Locate the cell with the specified text and output its [X, Y] center coordinate. 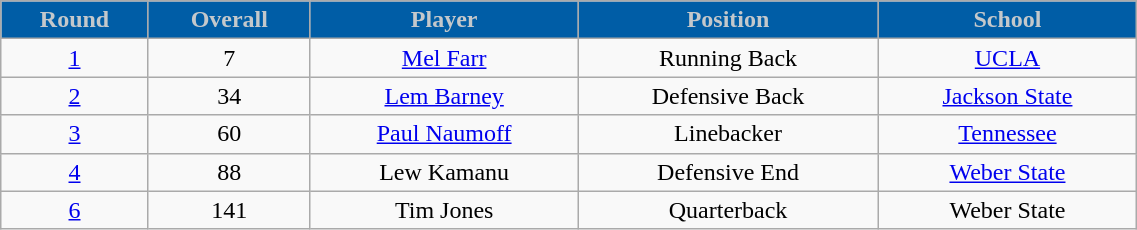
88 [229, 172]
Linebacker [728, 134]
Mel Farr [444, 58]
1 [75, 58]
Lew Kamanu [444, 172]
60 [229, 134]
2 [75, 96]
School [1008, 20]
UCLA [1008, 58]
34 [229, 96]
6 [75, 210]
3 [75, 134]
4 [75, 172]
Running Back [728, 58]
Quarterback [728, 210]
Paul Naumoff [444, 134]
Defensive End [728, 172]
Position [728, 20]
Round [75, 20]
Jackson State [1008, 96]
Tennessee [1008, 134]
Lem Barney [444, 96]
141 [229, 210]
Player [444, 20]
Defensive Back [728, 96]
Overall [229, 20]
Tim Jones [444, 210]
7 [229, 58]
